Find where the given text appears and provide that cell's center as [X, Y] coordinate. 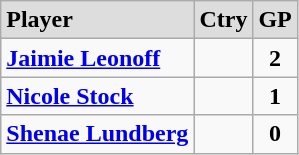
Ctry [224, 20]
1 [275, 96]
Player [98, 20]
2 [275, 58]
GP [275, 20]
Nicole Stock [98, 96]
Jaimie Leonoff [98, 58]
Shenae Lundberg [98, 134]
0 [275, 134]
